Search for the cell housing the specified text and yield its [X, Y] center coordinate. 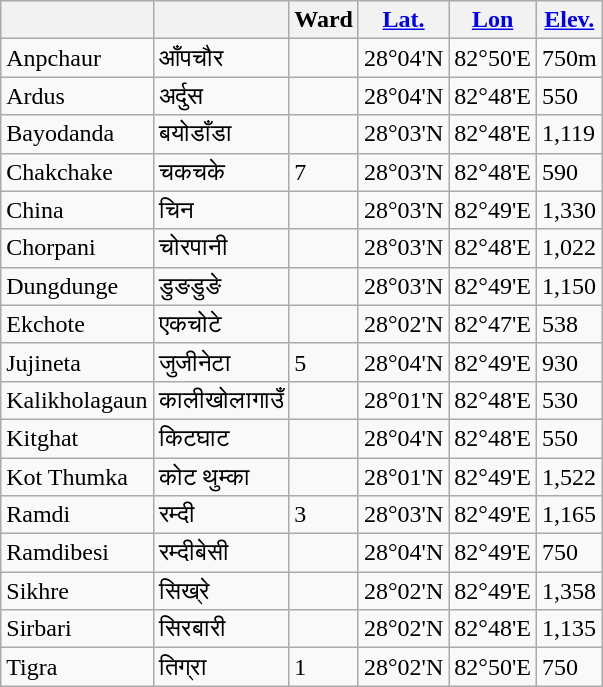
1,330 [569, 210]
किटघाट [221, 438]
जुजीनेटा [221, 362]
Ramdibesi [77, 553]
रम्दीबेसी [221, 553]
82°47'E [493, 324]
Kitghat [77, 438]
तिग्रा [221, 667]
Lon [493, 20]
1,119 [569, 134]
Sirbari [77, 629]
930 [569, 362]
Dungdunge [77, 286]
1,522 [569, 477]
530 [569, 400]
एकचोटे [221, 324]
538 [569, 324]
चोरपानी [221, 248]
7 [324, 172]
कोट थुम्का [221, 477]
चकचके [221, 172]
आँपचौर [221, 58]
रम्दी [221, 515]
चिन [221, 210]
China [77, 210]
1,358 [569, 591]
1,165 [569, 515]
3 [324, 515]
बयोडाँडा [221, 134]
Sikhre [77, 591]
Bayodanda [77, 134]
1,150 [569, 286]
Elev. [569, 20]
Ardus [77, 96]
590 [569, 172]
Kot Thumka [77, 477]
सिख्रे [221, 591]
सिरबारी [221, 629]
1,135 [569, 629]
अर्दुस [221, 96]
1,022 [569, 248]
Jujineta [77, 362]
Ekchote [77, 324]
कालीखोलागाउँ [221, 400]
5 [324, 362]
Lat. [403, 20]
Tigra [77, 667]
Kalikholagaun [77, 400]
Ward [324, 20]
डुङडुङे [221, 286]
Ramdi [77, 515]
1 [324, 667]
Anpchaur [77, 58]
Chorpani [77, 248]
Chakchake [77, 172]
750m [569, 58]
